Return the [X, Y] coordinate for the center point of the cell that contains the specified text.  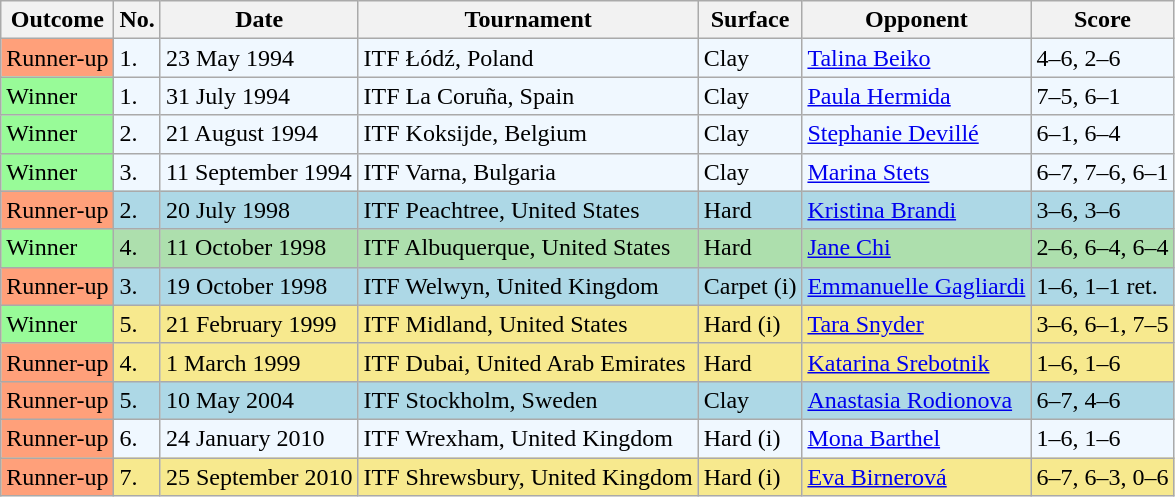
ITF Shrewsbury, United Kingdom [528, 477]
Anastasia Rodionova [916, 400]
6–7, 6–3, 0–6 [1102, 477]
24 January 2010 [259, 438]
ITF Wrexham, United Kingdom [528, 438]
20 July 1998 [259, 210]
11 October 1998 [259, 248]
19 October 1998 [259, 286]
Emmanuelle Gagliardi [916, 286]
Score [1102, 20]
ITF Łódź, Poland [528, 58]
3–6, 3–6 [1102, 210]
Eva Birnerová [916, 477]
6–1, 6–4 [1102, 134]
2–6, 6–4, 6–4 [1102, 248]
ITF La Coruña, Spain [528, 96]
ITF Koksijde, Belgium [528, 134]
Date [259, 20]
21 February 1999 [259, 324]
Kristina Brandi [916, 210]
21 August 1994 [259, 134]
Outcome [58, 20]
4–6, 2–6 [1102, 58]
1–6, 1–1 ret. [1102, 286]
7. [137, 477]
Stephanie Devillé [916, 134]
ITF Stockholm, Sweden [528, 400]
Marina Stets [916, 172]
11 September 1994 [259, 172]
ITF Varna, Bulgaria [528, 172]
31 July 1994 [259, 96]
ITF Midland, United States [528, 324]
6–7, 4–6 [1102, 400]
7–5, 6–1 [1102, 96]
Tournament [528, 20]
Mona Barthel [916, 438]
Katarina Srebotnik [916, 362]
Opponent [916, 20]
Talina Beiko [916, 58]
No. [137, 20]
10 May 2004 [259, 400]
Jane Chi [916, 248]
6–7, 7–6, 6–1 [1102, 172]
ITF Welwyn, United Kingdom [528, 286]
Paula Hermida [916, 96]
6. [137, 438]
Carpet (i) [750, 286]
3–6, 6–1, 7–5 [1102, 324]
ITF Dubai, United Arab Emirates [528, 362]
Tara Snyder [916, 324]
1 March 1999 [259, 362]
ITF Albuquerque, United States [528, 248]
23 May 1994 [259, 58]
25 September 2010 [259, 477]
Surface [750, 20]
ITF Peachtree, United States [528, 210]
